Scan for the cell matching the given text and deliver its [x, y] coordinate at center. 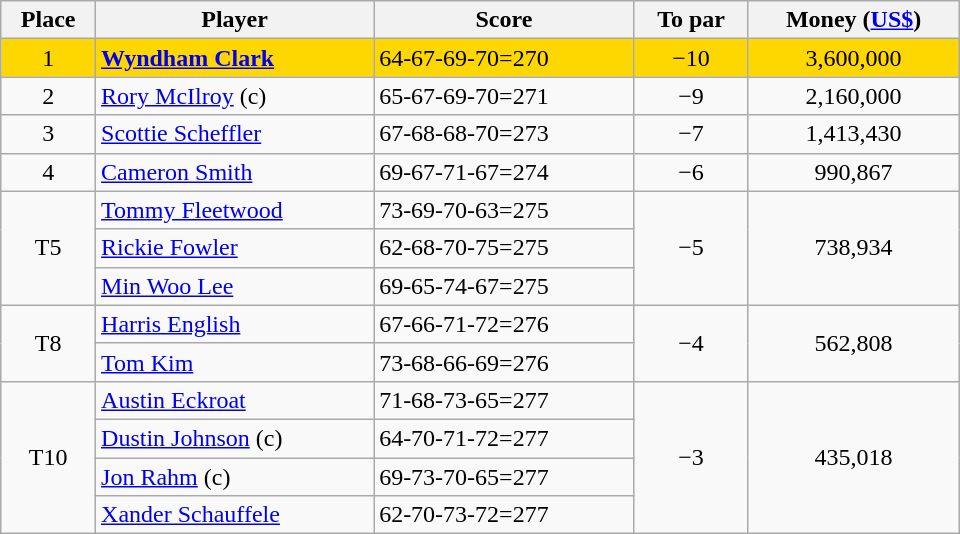
−5 [691, 248]
3,600,000 [854, 58]
Jon Rahm (c) [235, 477]
1 [48, 58]
T5 [48, 248]
Tom Kim [235, 362]
69-67-71-67=274 [504, 172]
3 [48, 134]
Wyndham Clark [235, 58]
−4 [691, 343]
Score [504, 20]
73-68-66-69=276 [504, 362]
Xander Schauffele [235, 515]
2 [48, 96]
562,808 [854, 343]
4 [48, 172]
−7 [691, 134]
1,413,430 [854, 134]
65-67-69-70=271 [504, 96]
2,160,000 [854, 96]
−9 [691, 96]
990,867 [854, 172]
Money (US$) [854, 20]
Rory McIlroy (c) [235, 96]
Place [48, 20]
Scottie Scheffler [235, 134]
Rickie Fowler [235, 248]
T8 [48, 343]
Dustin Johnson (c) [235, 438]
Harris English [235, 324]
64-67-69-70=270 [504, 58]
67-66-71-72=276 [504, 324]
−10 [691, 58]
71-68-73-65=277 [504, 400]
T10 [48, 457]
−6 [691, 172]
69-65-74-67=275 [504, 286]
69-73-70-65=277 [504, 477]
−3 [691, 457]
Cameron Smith [235, 172]
64-70-71-72=277 [504, 438]
Min Woo Lee [235, 286]
62-68-70-75=275 [504, 248]
738,934 [854, 248]
Player [235, 20]
73-69-70-63=275 [504, 210]
67-68-68-70=273 [504, 134]
62-70-73-72=277 [504, 515]
To par [691, 20]
435,018 [854, 457]
Austin Eckroat [235, 400]
Tommy Fleetwood [235, 210]
